Identify which cell holds the provided text, then report its [x, y] central coordinate. 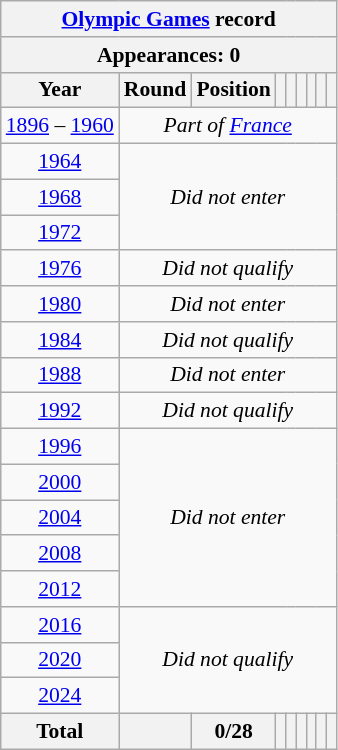
Olympic Games record [169, 19]
2012 [60, 589]
Part of France [228, 126]
1964 [60, 162]
2008 [60, 554]
Total [60, 732]
1988 [60, 375]
Round [156, 90]
Appearances: 0 [169, 55]
1896 – 1960 [60, 126]
2020 [60, 660]
2004 [60, 518]
2024 [60, 696]
1996 [60, 447]
1992 [60, 411]
1972 [60, 233]
1968 [60, 197]
Position [233, 90]
Year [60, 90]
2016 [60, 625]
1984 [60, 340]
1980 [60, 304]
0/28 [233, 732]
1976 [60, 269]
2000 [60, 482]
